Output the [X, Y] coordinate of the center of the cell containing the given text.  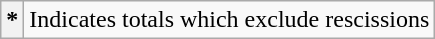
Indicates totals which exclude rescissions [230, 20]
* [12, 20]
